From the cell containing the given text, extract its center point as [x, y] coordinate. 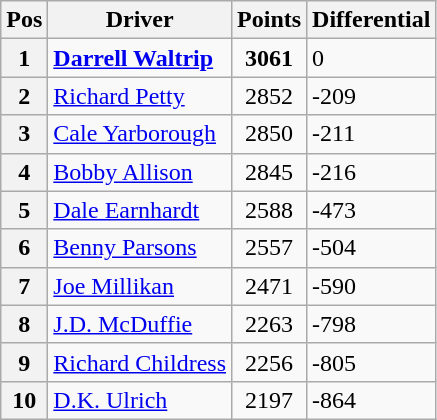
2845 [270, 172]
2850 [270, 134]
D.K. Ulrich [140, 400]
2471 [270, 286]
2263 [270, 324]
-864 [372, 400]
Richard Childress [140, 362]
-209 [372, 96]
0 [372, 58]
J.D. McDuffie [140, 324]
Benny Parsons [140, 248]
2197 [270, 400]
Pos [24, 20]
1 [24, 58]
5 [24, 210]
3 [24, 134]
2588 [270, 210]
Points [270, 20]
-590 [372, 286]
7 [24, 286]
Joe Millikan [140, 286]
6 [24, 248]
-473 [372, 210]
Richard Petty [140, 96]
2 [24, 96]
9 [24, 362]
4 [24, 172]
Driver [140, 20]
2256 [270, 362]
-504 [372, 248]
10 [24, 400]
Cale Yarborough [140, 134]
3061 [270, 58]
8 [24, 324]
Differential [372, 20]
-216 [372, 172]
Darrell Waltrip [140, 58]
-798 [372, 324]
-805 [372, 362]
2852 [270, 96]
2557 [270, 248]
Bobby Allison [140, 172]
-211 [372, 134]
Dale Earnhardt [140, 210]
